Provide the [X, Y] coordinate of the cell's center where the given text is located.  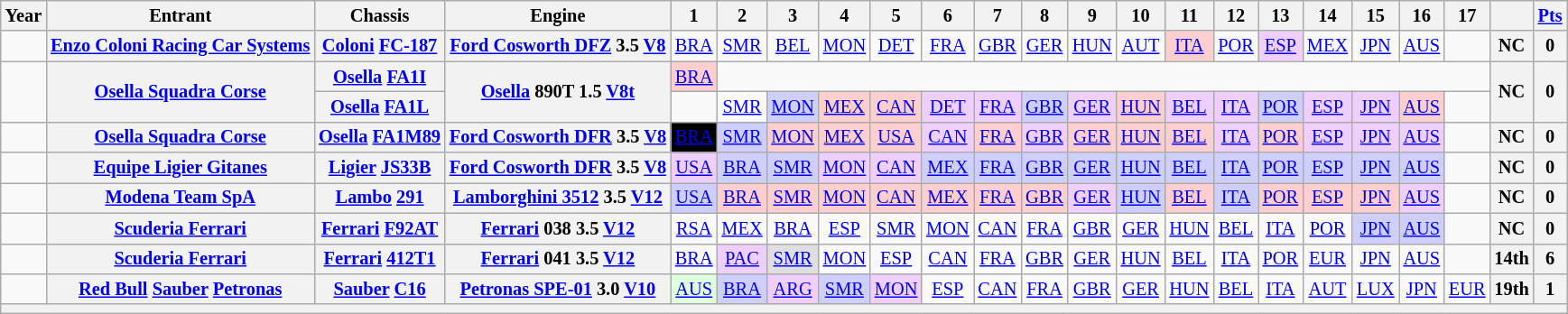
Engine [558, 15]
16 [1422, 15]
Ford Cosworth DFZ 3.5 V8 [558, 46]
PAC [742, 259]
Enzo Coloni Racing Car Systems [181, 46]
Red Bull Sauber Petronas [181, 289]
Year [23, 15]
9 [1092, 15]
11 [1189, 15]
LUX [1376, 289]
14 [1327, 15]
Chassis [379, 15]
Osella 890T 1.5 V8t [558, 92]
Osella FA1M89 [379, 137]
Ferrari F92AT [379, 228]
Sauber C16 [379, 289]
Petronas SPE-01 3.0 V10 [558, 289]
12 [1235, 15]
Lamborghini 3512 3.5 V12 [558, 198]
Ferrari 041 3.5 V12 [558, 259]
Coloni FC-187 [379, 46]
10 [1141, 15]
7 [998, 15]
Ferrari 038 3.5 V12 [558, 228]
Osella FA1L [379, 106]
15 [1376, 15]
8 [1044, 15]
3 [793, 15]
5 [895, 15]
RSA [694, 228]
Modena Team SpA [181, 198]
4 [845, 15]
Ferrari 412T1 [379, 259]
19th [1511, 289]
Ligier JS33B [379, 168]
ARG [793, 289]
Pts [1551, 15]
17 [1467, 15]
Lambo 291 [379, 198]
14th [1511, 259]
Equipe Ligier Gitanes [181, 168]
2 [742, 15]
Osella FA1I [379, 77]
13 [1280, 15]
Entrant [181, 15]
